Pinpoint the cell where the given text exists, returning its [x, y] midpoint coordinate. 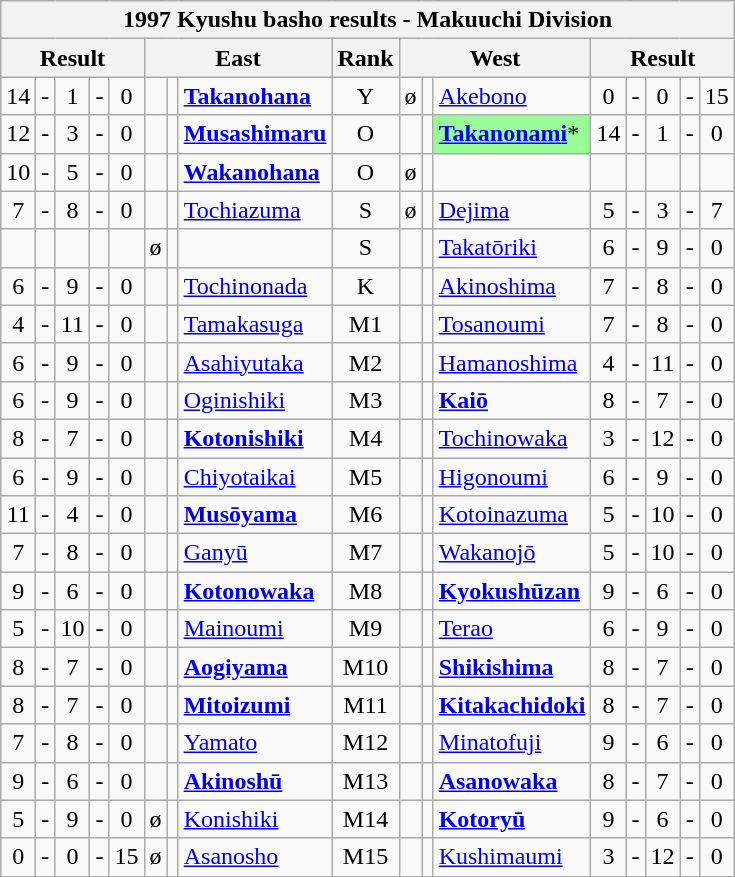
Asahiyutaka [255, 362]
Wakanohana [255, 172]
M8 [366, 591]
M10 [366, 667]
Takatōriki [512, 248]
Yamato [255, 743]
M13 [366, 781]
Kushimaumi [512, 857]
Mainoumi [255, 629]
Ganyū [255, 553]
Akinoshū [255, 781]
East [238, 58]
M15 [366, 857]
Tochiazuma [255, 210]
M7 [366, 553]
Asanosho [255, 857]
Tochinowaka [512, 438]
Tosanoumi [512, 324]
Chiyotaikai [255, 477]
M1 [366, 324]
Kitakachidoki [512, 705]
Minatofuji [512, 743]
Akinoshima [512, 286]
Kotonowaka [255, 591]
Asanowaka [512, 781]
K [366, 286]
Terao [512, 629]
West [495, 58]
M12 [366, 743]
Oginishiki [255, 400]
M11 [366, 705]
Higonoumi [512, 477]
Mitoizumi [255, 705]
Aogiyama [255, 667]
M14 [366, 819]
Kotoinazuma [512, 515]
Tochinonada [255, 286]
Y [366, 96]
M6 [366, 515]
M2 [366, 362]
Musōyama [255, 515]
1997 Kyushu basho results - Makuuchi Division [368, 20]
M4 [366, 438]
Musashimaru [255, 134]
Akebono [512, 96]
Konishiki [255, 819]
M9 [366, 629]
Tamakasuga [255, 324]
Takanonami* [512, 134]
Dejima [512, 210]
Kotonishiki [255, 438]
Rank [366, 58]
M3 [366, 400]
Shikishima [512, 667]
Kotoryū [512, 819]
Wakanojō [512, 553]
M5 [366, 477]
Kyokushūzan [512, 591]
Takanohana [255, 96]
Kaiō [512, 400]
Hamanoshima [512, 362]
